Capture the cell that displays the provided text and extract its [X, Y] central coordinate. 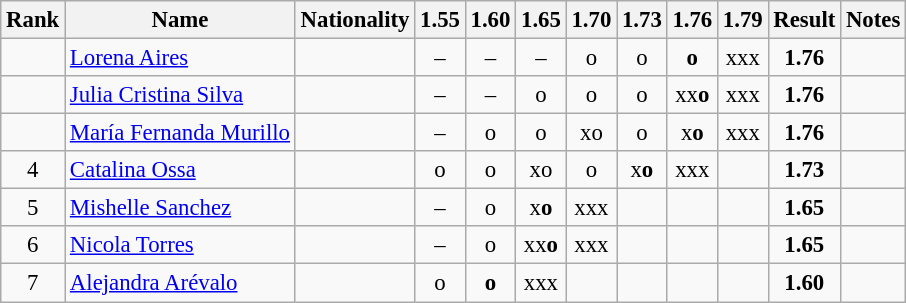
7 [33, 283]
María Fernanda Murillo [180, 133]
Name [180, 20]
4 [33, 170]
Catalina Ossa [180, 170]
Notes [874, 20]
Mishelle Sanchez [180, 208]
1.79 [743, 20]
1.70 [591, 20]
Julia Cristina Silva [180, 95]
Rank [33, 20]
Nationality [354, 20]
1.55 [440, 20]
Nicola Torres [180, 245]
Result [804, 20]
5 [33, 208]
Alejandra Arévalo [180, 283]
6 [33, 245]
Lorena Aires [180, 58]
